Capture the cell that displays the provided text and extract its [X, Y] central coordinate. 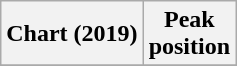
Peakposition [189, 34]
Chart (2019) [72, 34]
